Output the (X, Y) coordinate of the center of the cell containing the given text.  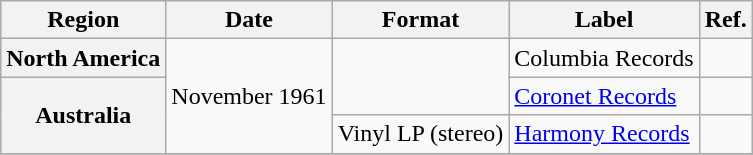
Label (604, 20)
Coronet Records (604, 96)
North America (84, 58)
Columbia Records (604, 58)
Vinyl LP (stereo) (420, 134)
Australia (84, 115)
Region (84, 20)
Date (249, 20)
Ref. (726, 20)
Format (420, 20)
November 1961 (249, 96)
Harmony Records (604, 134)
